Extract the [X, Y] coordinate from the center of the cell holding the provided text.  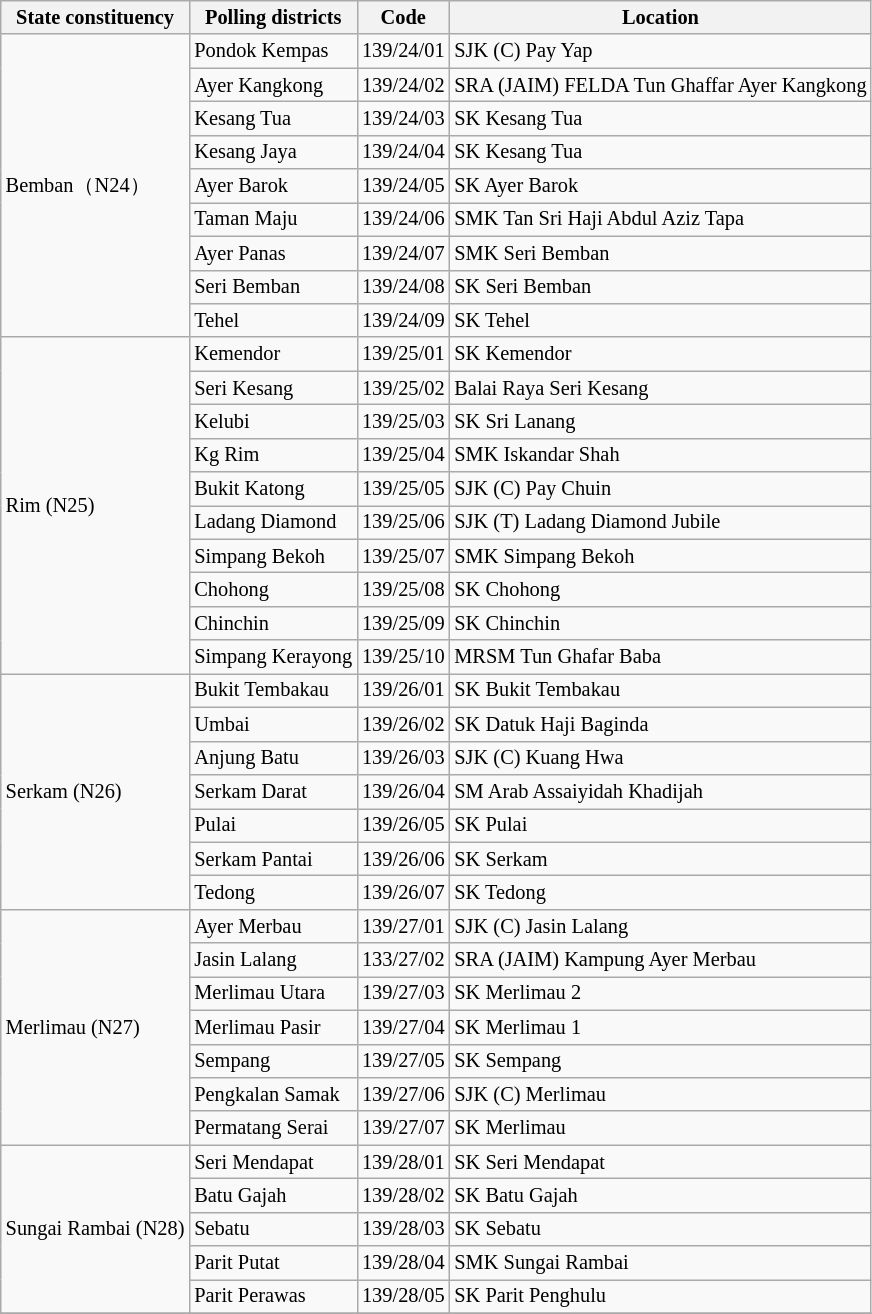
Chohong [273, 589]
Serkam Darat [273, 791]
SK Seri Bemban [660, 287]
Sungai Rambai (N28) [96, 1229]
139/27/01 [403, 926]
139/25/06 [403, 522]
139/24/07 [403, 253]
SRA (JAIM) FELDA Tun Ghaffar Ayer Kangkong [660, 85]
SK Tehel [660, 320]
Tehel [273, 320]
Seri Bemban [273, 287]
SMK Iskandar Shah [660, 455]
Anjung Batu [273, 758]
Bukit Tembakau [273, 690]
SJK (C) Merlimau [660, 1094]
Ladang Diamond [273, 522]
Sempang [273, 1061]
139/26/01 [403, 690]
SK Batu Gajah [660, 1195]
Kemendor [273, 354]
139/25/05 [403, 489]
139/28/02 [403, 1195]
SK Merlimau 2 [660, 993]
139/28/05 [403, 1296]
139/24/02 [403, 85]
139/26/02 [403, 724]
Sebatu [273, 1229]
Permatang Serai [273, 1128]
SK Sempang [660, 1061]
SK Chohong [660, 589]
Pulai [273, 825]
139/24/03 [403, 118]
Seri Mendapat [273, 1162]
SK Sebatu [660, 1229]
139/24/06 [403, 219]
Seri Kesang [273, 388]
139/25/03 [403, 421]
SK Datuk Haji Baginda [660, 724]
139/27/03 [403, 993]
139/25/10 [403, 657]
SK Merlimau [660, 1128]
SJK (C) Kuang Hwa [660, 758]
Merlimau Pasir [273, 1027]
139/25/09 [403, 623]
133/27/02 [403, 960]
SK Merlimau 1 [660, 1027]
SM Arab Assaiyidah Khadijah [660, 791]
139/27/06 [403, 1094]
SMK Sungai Rambai [660, 1263]
139/25/08 [403, 589]
Kelubi [273, 421]
139/24/05 [403, 186]
Pengkalan Samak [273, 1094]
Merlimau Utara [273, 993]
SRA (JAIM) Kampung Ayer Merbau [660, 960]
Bemban（N24） [96, 186]
SMK Tan Sri Haji Abdul Aziz Tapa [660, 219]
139/28/01 [403, 1162]
Jasin Lalang [273, 960]
SK Ayer Barok [660, 186]
Pondok Kempas [273, 51]
139/26/05 [403, 825]
139/26/07 [403, 892]
Serkam Pantai [273, 859]
Serkam (N26) [96, 791]
Ayer Panas [273, 253]
Rim (N25) [96, 506]
SK Sri Lanang [660, 421]
MRSM Tun Ghafar Baba [660, 657]
Parit Perawas [273, 1296]
SJK (T) Ladang Diamond Jubile [660, 522]
139/27/07 [403, 1128]
SK Seri Mendapat [660, 1162]
Chinchin [273, 623]
SK Tedong [660, 892]
Umbai [273, 724]
Bukit Katong [273, 489]
139/24/04 [403, 152]
Tedong [273, 892]
Polling districts [273, 17]
139/28/03 [403, 1229]
Balai Raya Seri Kesang [660, 388]
Parit Putat [273, 1263]
Kesang Tua [273, 118]
Ayer Kangkong [273, 85]
Location [660, 17]
139/25/01 [403, 354]
Simpang Kerayong [273, 657]
139/28/04 [403, 1263]
SJK (C) Jasin Lalang [660, 926]
SK Pulai [660, 825]
139/24/01 [403, 51]
SMK Seri Bemban [660, 253]
139/26/06 [403, 859]
139/25/02 [403, 388]
SK Bukit Tembakau [660, 690]
139/26/04 [403, 791]
Simpang Bekoh [273, 556]
SK Chinchin [660, 623]
139/27/05 [403, 1061]
Kg Rim [273, 455]
State constituency [96, 17]
139/26/03 [403, 758]
SJK (C) Pay Chuin [660, 489]
Code [403, 17]
Ayer Barok [273, 186]
Ayer Merbau [273, 926]
Merlimau (N27) [96, 1027]
SK Kemendor [660, 354]
139/24/09 [403, 320]
SK Serkam [660, 859]
Kesang Jaya [273, 152]
SMK Simpang Bekoh [660, 556]
Batu Gajah [273, 1195]
SJK (C) Pay Yap [660, 51]
SK Parit Penghulu [660, 1296]
Taman Maju [273, 219]
139/25/04 [403, 455]
139/24/08 [403, 287]
139/27/04 [403, 1027]
139/25/07 [403, 556]
